Provide the (x, y) coordinate of the cell's center where the given text is located.  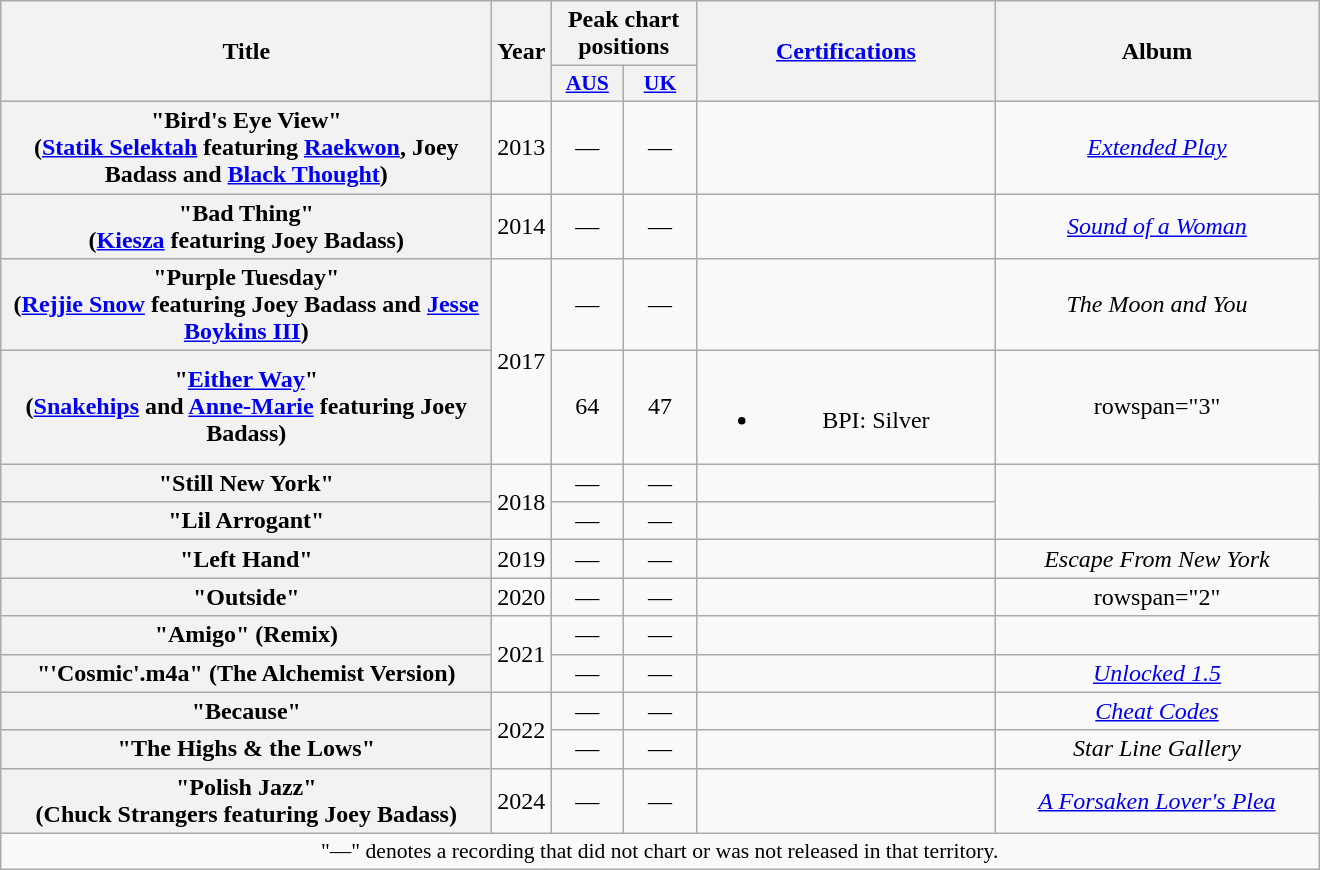
"Purple Tuesday"(Rejjie Snow featuring Joey Badass and Jesse Boykins III) (246, 305)
2021 (522, 654)
"Either Way"(Snakehips and Anne-Marie featuring Joey Badass) (246, 408)
"—" denotes a recording that did not chart or was not released in that territory. (660, 851)
2019 (522, 559)
"Because" (246, 711)
47 (660, 408)
Year (522, 52)
"Amigo" (Remix) (246, 635)
A Forsaken Lover's Plea (1156, 800)
Unlocked 1.5 (1156, 673)
"Polish Jazz"(Chuck Strangers featuring Joey Badass) (246, 800)
Certifications (846, 52)
2017 (522, 362)
"Bad Thing"(Kiesza featuring Joey Badass) (246, 226)
"'Cosmic'.m4a" (The Alchemist Version) (246, 673)
Star Line Gallery (1156, 749)
Cheat Codes (1156, 711)
rowspan="3" (1156, 408)
Title (246, 52)
BPI: Silver (846, 408)
2014 (522, 226)
"Left Hand" (246, 559)
rowspan="2" (1156, 597)
"The Highs & the Lows" (246, 749)
"Lil Arrogant" (246, 521)
"Outside" (246, 597)
AUS (588, 84)
Album (1156, 52)
64 (588, 408)
The Moon and You (1156, 305)
Extended Play (1156, 147)
2018 (522, 502)
"Bird's Eye View"(Statik Selektah featuring Raekwon, Joey Badass and Black Thought) (246, 147)
"Still New York" (246, 483)
2022 (522, 730)
Sound of a Woman (1156, 226)
Peak chart positions (624, 34)
2020 (522, 597)
UK (660, 84)
2024 (522, 800)
2013 (522, 147)
Escape From New York (1156, 559)
